Determine the [X, Y] coordinate at the center of the cell enclosing the given text.  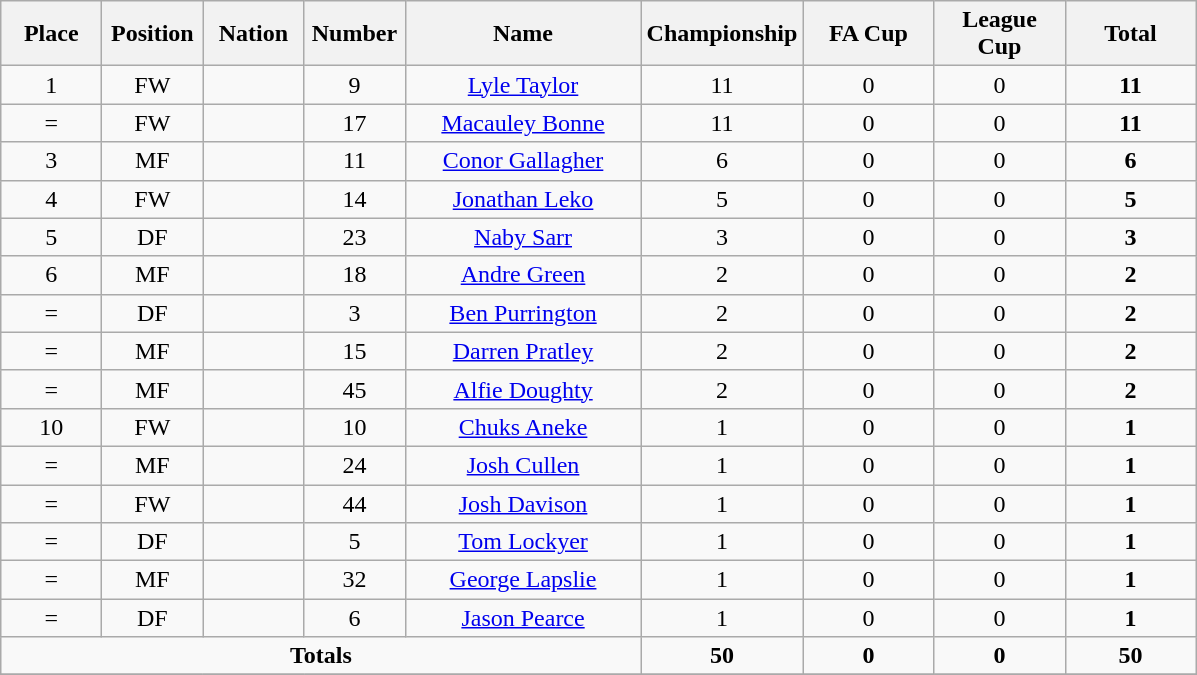
Jason Pearce [523, 618]
45 [354, 389]
Place [52, 34]
Name [523, 34]
4 [52, 199]
Ben Purrington [523, 313]
Chuks Aneke [523, 427]
Lyle Taylor [523, 85]
Darren Pratley [523, 351]
Conor Gallagher [523, 161]
League Cup [1000, 34]
17 [354, 123]
9 [354, 85]
23 [354, 237]
15 [354, 351]
18 [354, 275]
Total [1130, 34]
Jonathan Leko [523, 199]
Josh Davison [523, 503]
FA Cup [868, 34]
George Lapslie [523, 580]
Alfie Doughty [523, 389]
Andre Green [523, 275]
Naby Sarr [523, 237]
Number [354, 34]
Josh Cullen [523, 465]
32 [354, 580]
44 [354, 503]
Macauley Bonne [523, 123]
Tom Lockyer [523, 542]
Position [152, 34]
Nation [254, 34]
Totals [321, 656]
Championship [722, 34]
24 [354, 465]
14 [354, 199]
